Locate the cell with the specified text and output its (x, y) center coordinate. 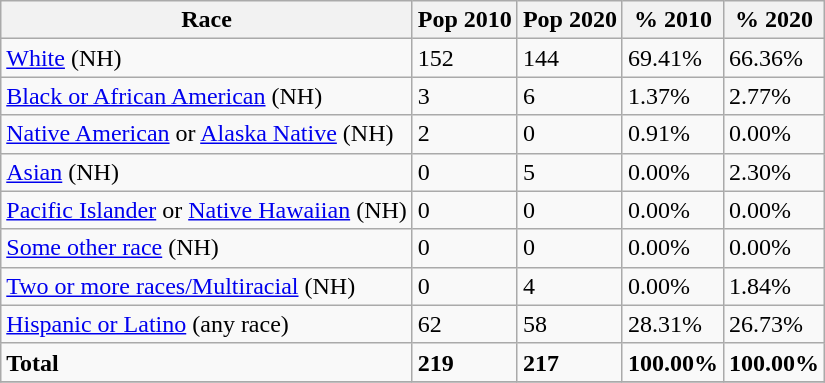
58 (570, 324)
66.36% (774, 58)
69.41% (672, 58)
219 (464, 362)
% 2010 (672, 20)
Pacific Islander or Native Hawaiian (NH) (207, 210)
% 2020 (774, 20)
1.84% (774, 286)
3 (464, 96)
Black or African American (NH) (207, 96)
Pop 2020 (570, 20)
Some other race (NH) (207, 248)
28.31% (672, 324)
Pop 2010 (464, 20)
62 (464, 324)
Hispanic or Latino (any race) (207, 324)
Asian (NH) (207, 172)
White (NH) (207, 58)
Total (207, 362)
152 (464, 58)
6 (570, 96)
Native American or Alaska Native (NH) (207, 134)
Race (207, 20)
2 (464, 134)
217 (570, 362)
0.91% (672, 134)
5 (570, 172)
4 (570, 286)
2.77% (774, 96)
144 (570, 58)
2.30% (774, 172)
1.37% (672, 96)
26.73% (774, 324)
Two or more races/Multiracial (NH) (207, 286)
